Return [X, Y] of the center of cell containing provided text 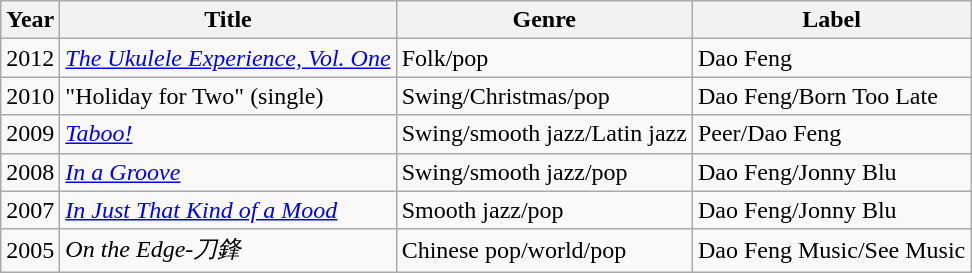
"Holiday for Two" (single) [228, 96]
Swing/smooth jazz/Latin jazz [544, 134]
On the Edge-刀鋒 [228, 250]
Dao Feng [831, 58]
Swing/smooth jazz/pop [544, 172]
2005 [30, 250]
Taboo! [228, 134]
Dao Feng/Born Too Late [831, 96]
Swing/Christmas/pop [544, 96]
Smooth jazz/pop [544, 210]
Dao Feng Music/See Music [831, 250]
Genre [544, 20]
2009 [30, 134]
Peer/Dao Feng [831, 134]
Folk/pop [544, 58]
Label [831, 20]
2007 [30, 210]
In Just That Kind of a Mood [228, 210]
The Ukulele Experience, Vol. One [228, 58]
2010 [30, 96]
Title [228, 20]
In a Groove [228, 172]
2008 [30, 172]
Year [30, 20]
Chinese pop/world/pop [544, 250]
2012 [30, 58]
